Output the (X, Y) coordinate of the center of the cell containing the given text.  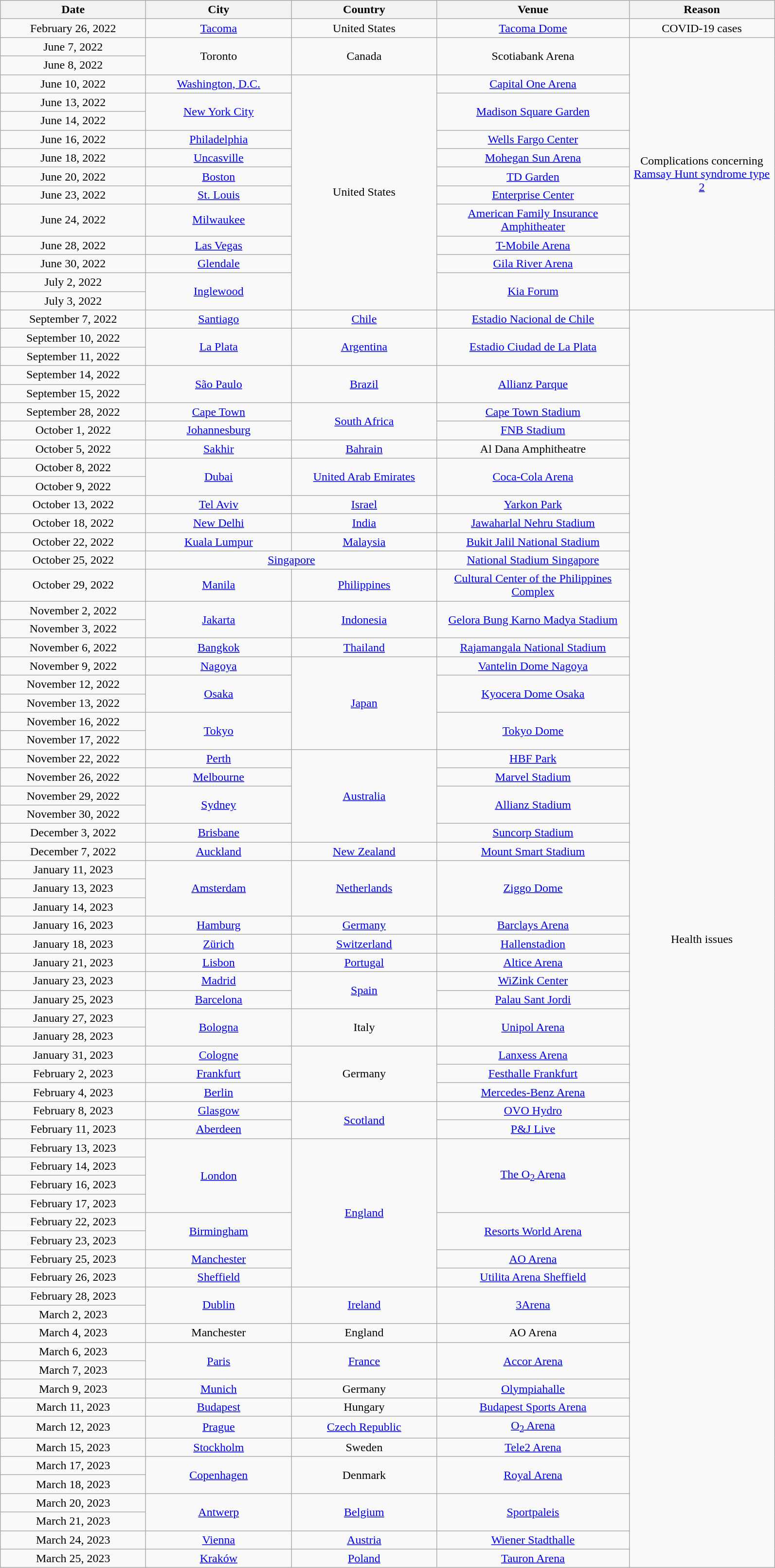
Johannesburg (219, 430)
Tokyo (219, 731)
February 23, 2023 (73, 1240)
June 30, 2022 (73, 264)
January 21, 2023 (73, 962)
Reason (702, 10)
November 22, 2022 (73, 758)
Wiener Stadthalle (533, 1540)
Tauron Arena (533, 1558)
January 14, 2023 (73, 907)
Singapore (291, 560)
Osaka (219, 694)
February 28, 2023 (73, 1296)
Altice Arena (533, 962)
February 4, 2023 (73, 1092)
November 12, 2022 (73, 684)
Malaysia (364, 542)
Auckland (219, 851)
New Zealand (364, 851)
February 11, 2023 (73, 1129)
Tokyo Dome (533, 731)
Japan (364, 703)
Perth (219, 758)
New York City (219, 111)
Philippines (364, 585)
Unipol Arena (533, 1027)
Mohegan Sun Arena (533, 158)
Nagoya (219, 666)
Kia Forum (533, 292)
Complications concerning Ramsay Hunt syndrome type 2 (702, 174)
Hamburg (219, 925)
July 3, 2022 (73, 301)
Yarkon Park (533, 504)
February 22, 2023 (73, 1222)
National Stadium Singapore (533, 560)
June 28, 2022 (73, 245)
Dublin (219, 1305)
Sportpaleis (533, 1512)
Munich (219, 1388)
Dubai (219, 477)
March 7, 2023 (73, 1370)
September 28, 2022 (73, 412)
February 13, 2023 (73, 1147)
July 2, 2022 (73, 282)
November 17, 2022 (73, 740)
Cape Town Stadium (533, 412)
Argentina (364, 347)
Gila River Arena (533, 264)
November 13, 2022 (73, 703)
Scotland (364, 1120)
T-Mobile Arena (533, 245)
February 26, 2023 (73, 1277)
Lanxess Arena (533, 1055)
March 24, 2023 (73, 1540)
Inglewood (219, 292)
Allianz Stadium (533, 805)
Lisbon (219, 962)
London (219, 1175)
Amsterdam (219, 888)
Belgium (364, 1512)
India (364, 523)
Las Vegas (219, 245)
Manila (219, 585)
June 20, 2022 (73, 176)
Jawaharlal Nehru Stadium (533, 523)
La Plata (219, 347)
Italy (364, 1027)
March 4, 2023 (73, 1333)
City (219, 10)
FNB Stadium (533, 430)
Allianz Parque (533, 384)
New Delhi (219, 523)
Philadelphia (219, 139)
Venue (533, 10)
Estadio Nacional de Chile (533, 319)
Jakarta (219, 620)
Health issues (702, 939)
Prague (219, 1427)
February 14, 2023 (73, 1166)
Frankfurt (219, 1073)
Sydney (219, 805)
Tacoma Dome (533, 28)
March 12, 2023 (73, 1427)
Vienna (219, 1540)
Country (364, 10)
October 5, 2022 (73, 449)
Date (73, 10)
Bologna (219, 1027)
Mercedes-Benz Arena (533, 1092)
Ireland (364, 1305)
WiZink Center (533, 981)
June 24, 2022 (73, 220)
Tacoma (219, 28)
January 18, 2023 (73, 944)
Capital One Arena (533, 84)
Utilita Arena Sheffield (533, 1277)
November 16, 2022 (73, 721)
Poland (364, 1558)
November 9, 2022 (73, 666)
March 17, 2023 (73, 1466)
March 20, 2023 (73, 1503)
Madrid (219, 981)
October 29, 2022 (73, 585)
Al Dana Amphitheatre (533, 449)
HBF Park (533, 758)
France (364, 1361)
Brazil (364, 384)
Vantelin Dome Nagoya (533, 666)
Olympiahalle (533, 1388)
Washington, D.C. (219, 84)
Festhalle Frankfurt (533, 1073)
October 25, 2022 (73, 560)
Budapest Sports Arena (533, 1407)
American Family Insurance Amphitheater (533, 220)
June 14, 2022 (73, 121)
Israel (364, 504)
January 23, 2023 (73, 981)
January 27, 2023 (73, 1018)
Thailand (364, 647)
Boston (219, 176)
Tel Aviv (219, 504)
COVID-19 cases (702, 28)
June 18, 2022 (73, 158)
Austria (364, 1540)
January 28, 2023 (73, 1036)
September 15, 2022 (73, 393)
Budapest (219, 1407)
September 10, 2022 (73, 338)
Mount Smart Stadium (533, 851)
Spain (364, 990)
Wells Fargo Center (533, 139)
September 11, 2022 (73, 356)
January 16, 2023 (73, 925)
June 23, 2022 (73, 195)
O2 Arena (533, 1427)
Netherlands (364, 888)
September 7, 2022 (73, 319)
November 3, 2022 (73, 629)
Glasgow (219, 1110)
Rajamangala National Stadium (533, 647)
Scotiabank Arena (533, 56)
October 1, 2022 (73, 430)
Cape Town (219, 412)
February 26, 2022 (73, 28)
Glendale (219, 264)
March 2, 2023 (73, 1314)
November 2, 2022 (73, 610)
January 25, 2023 (73, 999)
Cologne (219, 1055)
November 29, 2022 (73, 795)
Denmark (364, 1475)
October 9, 2022 (73, 486)
September 14, 2022 (73, 375)
February 25, 2023 (73, 1259)
São Paulo (219, 384)
Enterprise Center (533, 195)
June 16, 2022 (73, 139)
St. Louis (219, 195)
October 8, 2022 (73, 467)
Chile (364, 319)
November 6, 2022 (73, 647)
Kyocera Dome Osaka (533, 694)
Estadio Ciudad de La Plata (533, 347)
Berlin (219, 1092)
The O2 Arena (533, 1175)
Barclays Arena (533, 925)
Copenhagen (219, 1475)
Coca-Cola Arena (533, 477)
March 25, 2023 (73, 1558)
Cultural Center of the Philippines Complex (533, 585)
Stockholm (219, 1447)
Ziggo Dome (533, 888)
Birmingham (219, 1231)
Indonesia (364, 620)
Accor Arena (533, 1361)
January 11, 2023 (73, 870)
December 3, 2022 (73, 832)
Suncorp Stadium (533, 832)
June 10, 2022 (73, 84)
March 6, 2023 (73, 1351)
Marvel Stadium (533, 777)
March 18, 2023 (73, 1484)
Bukit Jalil National Stadium (533, 542)
Milwaukee (219, 220)
Kuala Lumpur (219, 542)
Gelora Bung Karno Madya Stadium (533, 620)
March 11, 2023 (73, 1407)
Santiago (219, 319)
Aberdeen (219, 1129)
January 13, 2023 (73, 888)
June 8, 2022 (73, 65)
March 15, 2023 (73, 1447)
Sakhir (219, 449)
Sweden (364, 1447)
Hallenstadion (533, 944)
Brisbane (219, 832)
Zürich (219, 944)
February 8, 2023 (73, 1110)
P&J Live (533, 1129)
March 21, 2023 (73, 1521)
Resorts World Arena (533, 1231)
February 17, 2023 (73, 1203)
November 30, 2022 (73, 814)
Melbourne (219, 777)
Barcelona (219, 999)
Canada (364, 56)
March 9, 2023 (73, 1388)
Madison Square Garden (533, 111)
Portugal (364, 962)
3Arena (533, 1305)
February 16, 2023 (73, 1185)
Royal Arena (533, 1475)
Paris (219, 1361)
Bangkok (219, 647)
June 7, 2022 (73, 47)
December 7, 2022 (73, 851)
February 2, 2023 (73, 1073)
Switzerland (364, 944)
Kraków (219, 1558)
Palau Sant Jordi (533, 999)
October 22, 2022 (73, 542)
Antwerp (219, 1512)
January 31, 2023 (73, 1055)
Bahrain (364, 449)
Australia (364, 795)
Czech Republic (364, 1427)
November 26, 2022 (73, 777)
Uncasville (219, 158)
United Arab Emirates (364, 477)
Toronto (219, 56)
October 18, 2022 (73, 523)
Tele2 Arena (533, 1447)
Sheffield (219, 1277)
Hungary (364, 1407)
South Africa (364, 421)
TD Garden (533, 176)
June 13, 2022 (73, 102)
OVO Hydro (533, 1110)
October 13, 2022 (73, 504)
